Provide the [X, Y] coordinate of the cell's center where the given text is located.  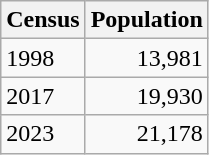
Census [43, 20]
2017 [43, 96]
2023 [43, 134]
19,930 [146, 96]
21,178 [146, 134]
1998 [43, 58]
13,981 [146, 58]
Population [146, 20]
